Locate the cell with the specified text and output its [X, Y] center coordinate. 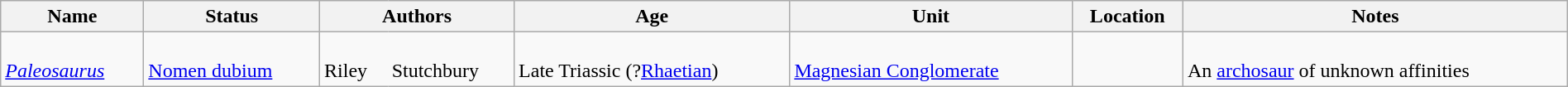
Magnesian Conglomerate [931, 60]
Location [1127, 17]
Stutchbury [452, 60]
An archosaur of unknown affinities [1374, 60]
Late Triassic (?Rhaetian) [652, 60]
Name [73, 17]
Nomen dubium [232, 60]
Unit [931, 17]
Riley [354, 60]
Status [232, 17]
Authors [417, 17]
Notes [1374, 17]
Paleosaurus [73, 60]
Age [652, 17]
